Search for the cell housing the specified text and yield its [x, y] center coordinate. 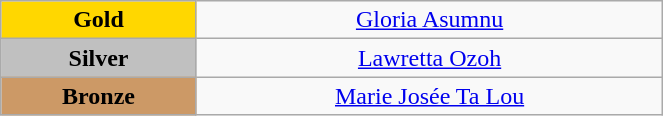
Marie Josée Ta Lou [429, 96]
Gold [99, 20]
Lawretta Ozoh [429, 58]
Silver [99, 58]
Gloria Asumnu [429, 20]
Bronze [99, 96]
